Detect which cell encompasses the target text, then output its (x, y) center coordinate. 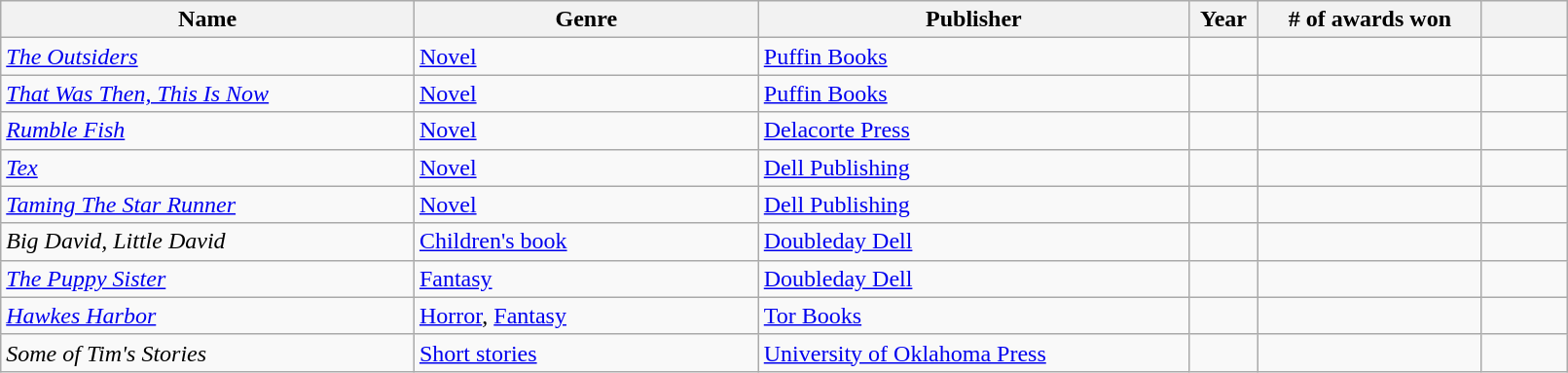
Year (1224, 19)
Tex (208, 168)
Name (208, 19)
Rumble Fish (208, 131)
Taming The Star Runner (208, 205)
The Outsiders (208, 56)
Genre (586, 19)
Tor Books (973, 316)
Fantasy (586, 279)
Hawkes Harbor (208, 316)
Horror, Fantasy (586, 316)
The Puppy Sister (208, 279)
That Was Then, This Is Now (208, 93)
Publisher (973, 19)
Short stories (586, 353)
Big David, Little David (208, 242)
# of awards won (1369, 19)
University of Oklahoma Press (973, 353)
Some of Tim's Stories (208, 353)
Children's book (586, 242)
Delacorte Press (973, 131)
